Output the (x, y) coordinate of the center of the cell containing the given text.  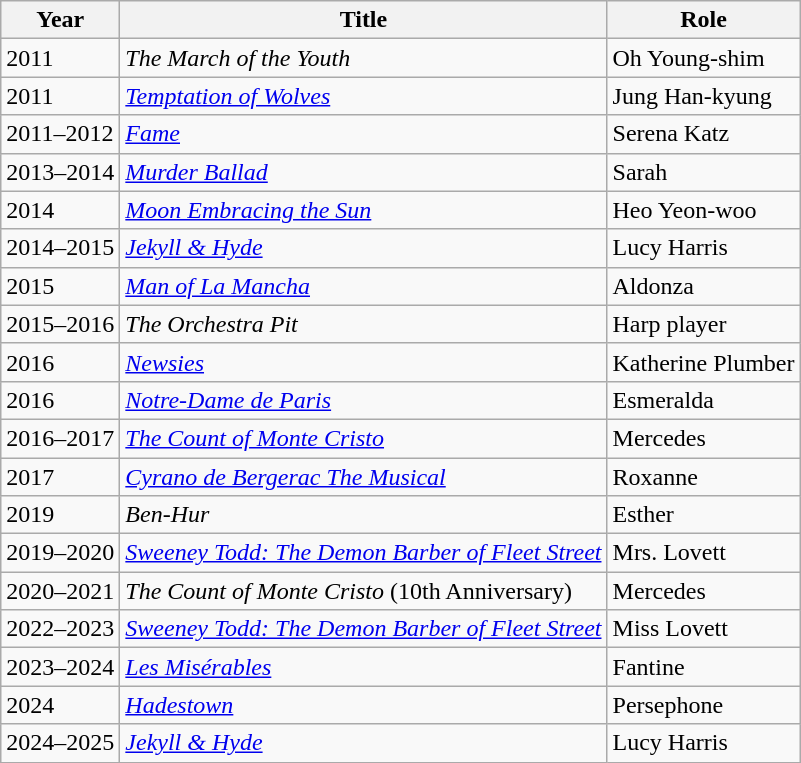
2024–2025 (60, 743)
Murder Ballad (364, 172)
Man of La Mancha (364, 286)
2020–2021 (60, 591)
The Count of Monte Cristo (10th Anniversary) (364, 591)
2014 (60, 210)
2016–2017 (60, 438)
Temptation of Wolves (364, 96)
2022–2023 (60, 629)
Newsies (364, 362)
The March of the Youth (364, 58)
Jung Han-kyung (704, 96)
2019–2020 (60, 553)
Serena Katz (704, 134)
Aldonza (704, 286)
Les Misérables (364, 667)
Mrs. Lovett (704, 553)
Heo Yeon-woo (704, 210)
2013–2014 (60, 172)
Roxanne (704, 477)
Harp player (704, 324)
Year (60, 20)
2024 (60, 705)
2014–2015 (60, 248)
Title (364, 20)
Fame (364, 134)
Sarah (704, 172)
Hadestown (364, 705)
Oh Young-shim (704, 58)
Katherine Plumber (704, 362)
Role (704, 20)
The Count of Monte Cristo (364, 438)
Esmeralda (704, 400)
Notre-Dame de Paris (364, 400)
Persephone (704, 705)
Fantine (704, 667)
Miss Lovett (704, 629)
Cyrano de Bergerac The Musical (364, 477)
2023–2024 (60, 667)
2015–2016 (60, 324)
Ben-Hur (364, 515)
Esther (704, 515)
Moon Embracing the Sun (364, 210)
The Orchestra Pit (364, 324)
2015 (60, 286)
2019 (60, 515)
2011–2012 (60, 134)
2017 (60, 477)
